Provide the [x, y] coordinate of the cell's center where the given text is located.  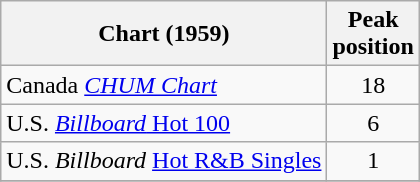
Chart (1959) [164, 34]
Peakposition [373, 34]
18 [373, 85]
1 [373, 161]
6 [373, 123]
U.S. Billboard Hot R&B Singles [164, 161]
Canada CHUM Chart [164, 85]
U.S. Billboard Hot 100 [164, 123]
